Pinpoint the cell where the given text exists, returning its (X, Y) midpoint coordinate. 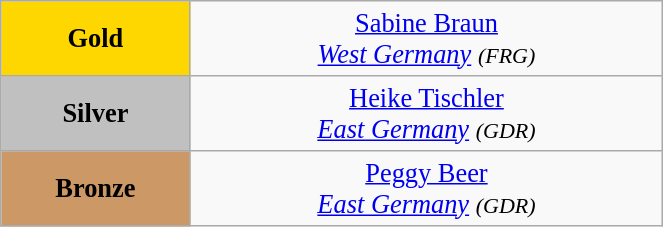
Silver (96, 112)
Sabine BraunWest Germany (FRG) (426, 38)
Bronze (96, 188)
Peggy BeerEast Germany (GDR) (426, 188)
Gold (96, 38)
Heike TischlerEast Germany (GDR) (426, 112)
